Determine the (x, y) coordinate at the center of the cell enclosing the given text.  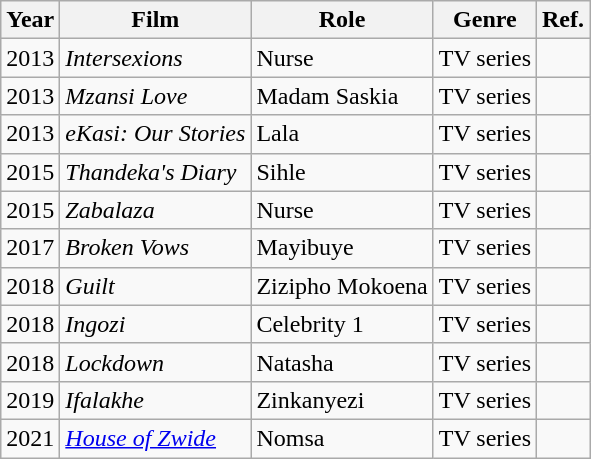
2019 (30, 400)
Sihle (342, 172)
Year (30, 20)
2017 (30, 248)
Zinkanyezi (342, 400)
Lala (342, 134)
Thandeka's Diary (156, 172)
Genre (484, 20)
House of Zwide (156, 438)
Zizipho Mokoena (342, 286)
Nomsa (342, 438)
Film (156, 20)
Role (342, 20)
Intersexions (156, 58)
Lockdown (156, 362)
Mayibuye (342, 248)
Ref. (564, 20)
Broken Vows (156, 248)
Ifalakhe (156, 400)
eKasi: Our Stories (156, 134)
Celebrity 1 (342, 324)
Mzansi Love (156, 96)
2021 (30, 438)
Guilt (156, 286)
Madam Saskia (342, 96)
Ingozi (156, 324)
Zabalaza (156, 210)
Natasha (342, 362)
